Locate the cell with the specified text and output its (X, Y) center coordinate. 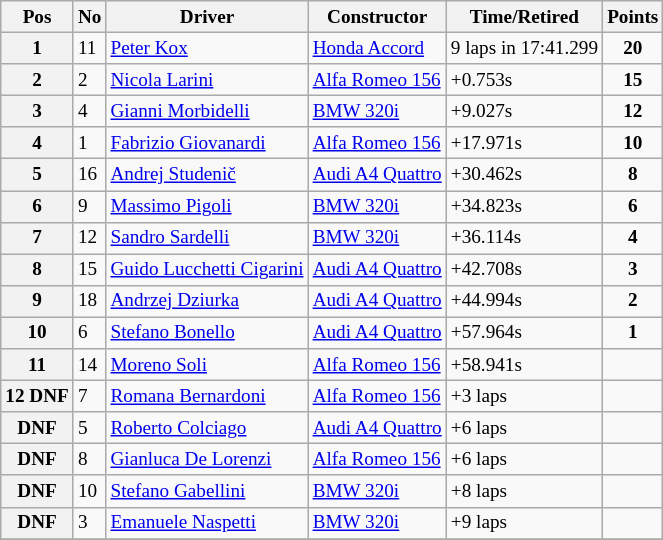
Romana Bernardoni (207, 396)
Time/Retired (524, 17)
18 (90, 301)
Roberto Colciago (207, 428)
Gianni Morbidelli (207, 111)
+58.941s (524, 365)
+9.027s (524, 111)
Gianluca De Lorenzi (207, 460)
+57.964s (524, 333)
+8 laps (524, 491)
No (90, 17)
Emanuele Naspetti (207, 523)
Nicola Larini (207, 80)
+30.462s (524, 175)
Honda Accord (377, 48)
Stefano Bonello (207, 333)
+3 laps (524, 396)
Moreno Soli (207, 365)
+36.114s (524, 238)
Pos (38, 17)
12 DNF (38, 396)
+17.971s (524, 143)
+44.994s (524, 301)
Driver (207, 17)
Stefano Gabellini (207, 491)
Massimo Pigoli (207, 206)
+9 laps (524, 523)
+42.708s (524, 270)
16 (90, 175)
Points (633, 17)
+0.753s (524, 80)
Peter Kox (207, 48)
Andrzej Dziurka (207, 301)
Andrej Studenič (207, 175)
+34.823s (524, 206)
9 laps in 17:41.299 (524, 48)
20 (633, 48)
Constructor (377, 17)
Fabrizio Giovanardi (207, 143)
Guido Lucchetti Cigarini (207, 270)
14 (90, 365)
Sandro Sardelli (207, 238)
